Capture the cell that displays the provided text and extract its [X, Y] central coordinate. 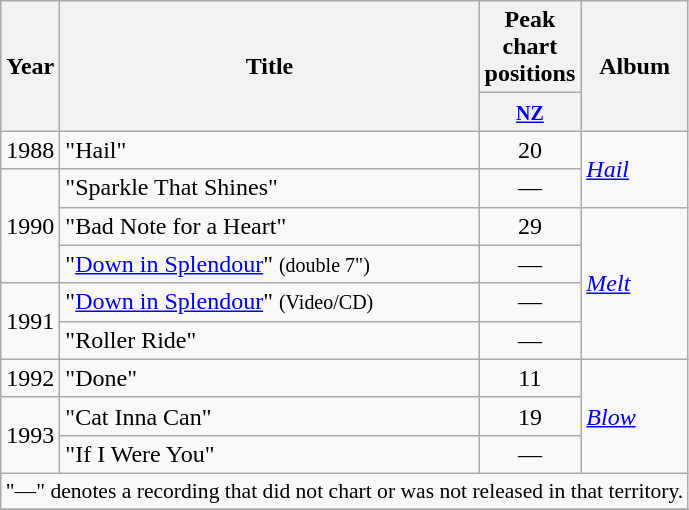
"Sparkle That Shines" [270, 188]
Peak chart positions [530, 47]
NZ [530, 112]
Year [30, 66]
1990 [30, 226]
Title [270, 66]
1993 [30, 435]
Melt [634, 283]
1992 [30, 378]
20 [530, 150]
1991 [30, 321]
Album [634, 66]
"Done" [270, 378]
"Roller Ride" [270, 340]
"Hail" [270, 150]
"—" denotes a recording that did not chart or was not released in that territory. [345, 491]
1988 [30, 150]
"Bad Note for a Heart" [270, 226]
29 [530, 226]
11 [530, 378]
19 [530, 416]
"Cat Inna Can" [270, 416]
Blow [634, 416]
Hail [634, 169]
"Down in Splendour" (double 7") [270, 264]
"If I Were You" [270, 454]
"Down in Splendour" (Video/CD) [270, 302]
